Provide the (x, y) coordinate of the cell's center where the given text is located.  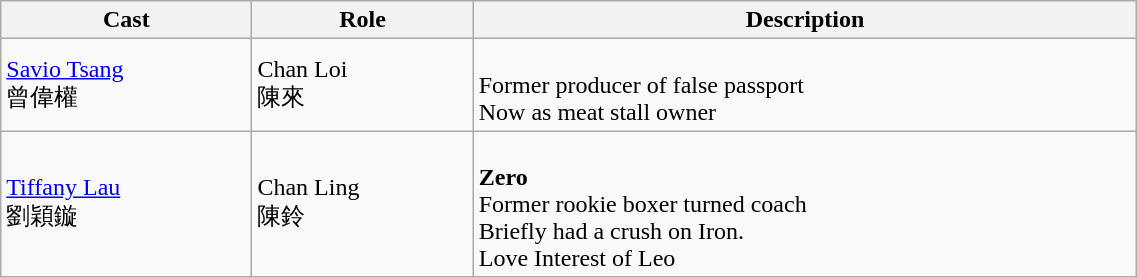
Zero Former rookie boxer turned coach Briefly had a crush on Iron. Love Interest of Leo (805, 204)
Chan Ling 陳鈴 (362, 204)
Chan Loi 陳來 (362, 85)
Former producer of false passport Now as meat stall owner (805, 85)
Description (805, 20)
Role (362, 20)
Cast (126, 20)
Savio Tsang 曾偉權 (126, 85)
Tiffany Lau 劉穎鏇 (126, 204)
